Return (x, y) of the center of cell containing provided text 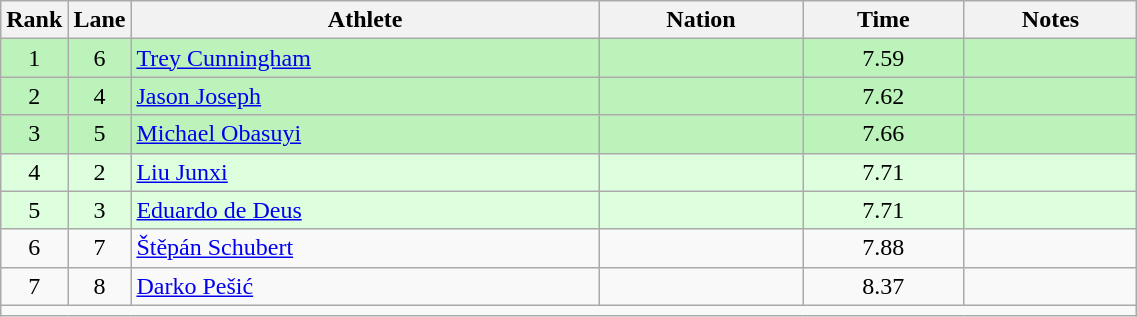
Jason Joseph (366, 96)
7.88 (884, 248)
Lane (100, 20)
Eduardo de Deus (366, 210)
7.66 (884, 134)
7.59 (884, 58)
Darko Pešić (366, 286)
Time (884, 20)
8.37 (884, 286)
Athlete (366, 20)
Nation (700, 20)
Rank (34, 20)
Notes (1050, 20)
Trey Cunningham (366, 58)
1 (34, 58)
Liu Junxi (366, 172)
Štěpán Schubert (366, 248)
8 (100, 286)
Michael Obasuyi (366, 134)
7.62 (884, 96)
